Return the (X, Y) coordinate for the center point of the cell that contains the specified text.  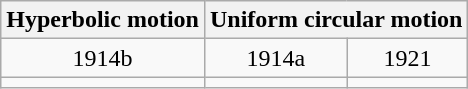
1921 (408, 58)
1914a (276, 58)
Uniform circular motion (336, 20)
1914b (103, 58)
Hyperbolic motion (103, 20)
